Provide the (x, y) coordinate of the cell's center where the given text is located.  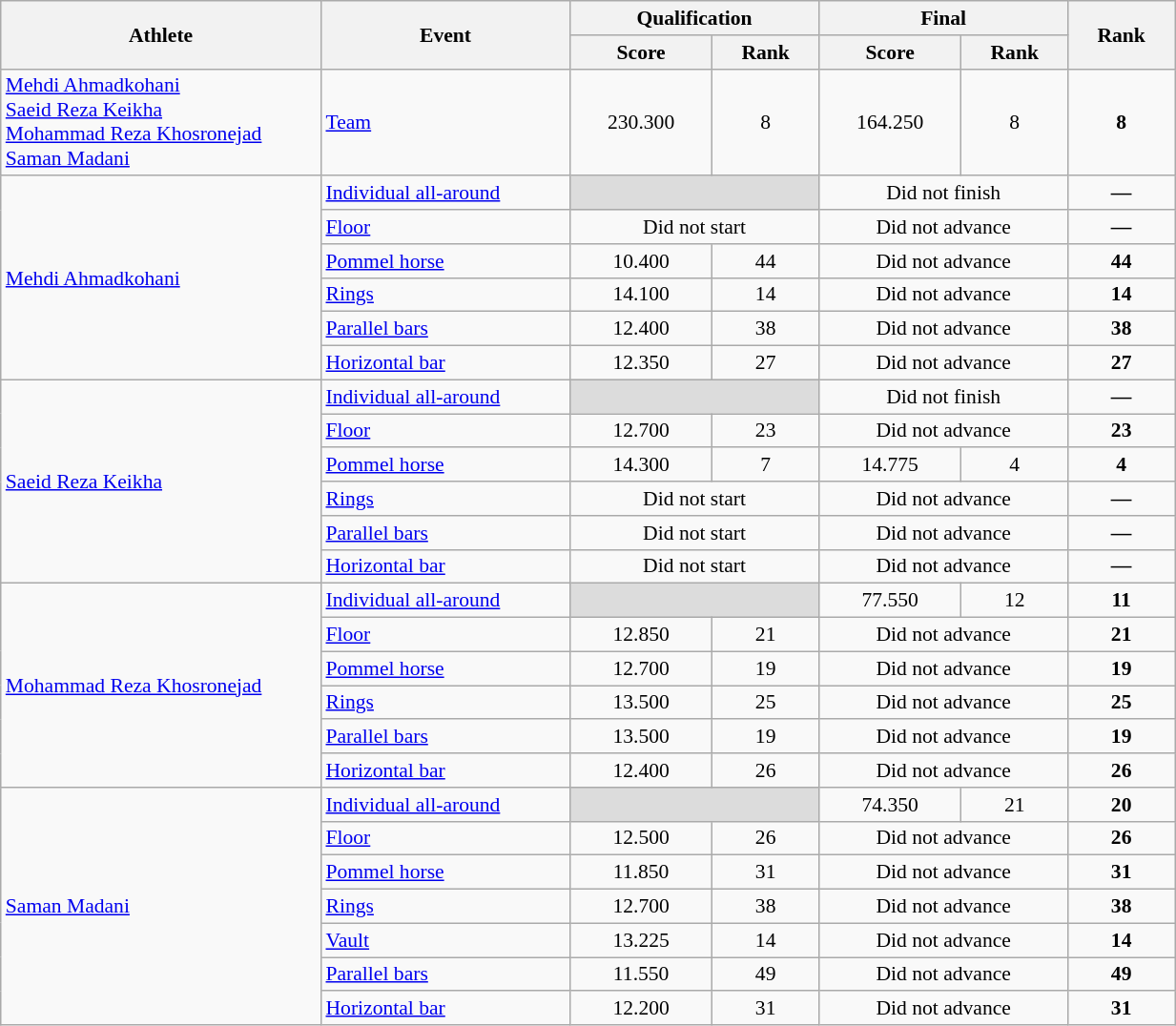
11.550 (641, 975)
12.850 (641, 635)
Team (444, 122)
7 (766, 465)
14.300 (641, 465)
11.850 (641, 872)
14.775 (891, 465)
230.300 (641, 122)
Mehdi AhmadkohaniSaeid Reza KeikhaMohammad Reza KhosronejadSaman Madani (161, 122)
Vault (444, 940)
Qualification (694, 18)
77.550 (891, 601)
Event (444, 34)
12.500 (641, 838)
Mohammad Reza Khosronejad (161, 686)
13.225 (641, 940)
74.350 (891, 805)
12 (1015, 601)
Mehdi Ahmadkohani (161, 278)
164.250 (891, 122)
11 (1122, 601)
12.350 (641, 363)
14.100 (641, 295)
10.400 (641, 261)
Saeid Reza Keikha (161, 482)
20 (1122, 805)
Saman Madani (161, 906)
12.200 (641, 1009)
Final (944, 18)
Athlete (161, 34)
